Identify which cell holds the provided text, then report its (X, Y) central coordinate. 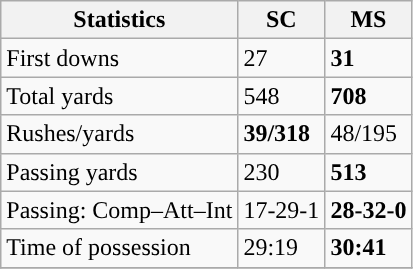
29:19 (282, 248)
Statistics (120, 20)
708 (368, 96)
39/318 (282, 134)
31 (368, 58)
First downs (120, 58)
27 (282, 58)
Total yards (120, 96)
MS (368, 20)
17-29-1 (282, 210)
28-32-0 (368, 210)
Rushes/yards (120, 134)
Passing: Comp–Att–Int (120, 210)
Passing yards (120, 172)
513 (368, 172)
Time of possession (120, 248)
230 (282, 172)
SC (282, 20)
548 (282, 96)
48/195 (368, 134)
30:41 (368, 248)
